Search for the cell housing the specified text and yield its (X, Y) center coordinate. 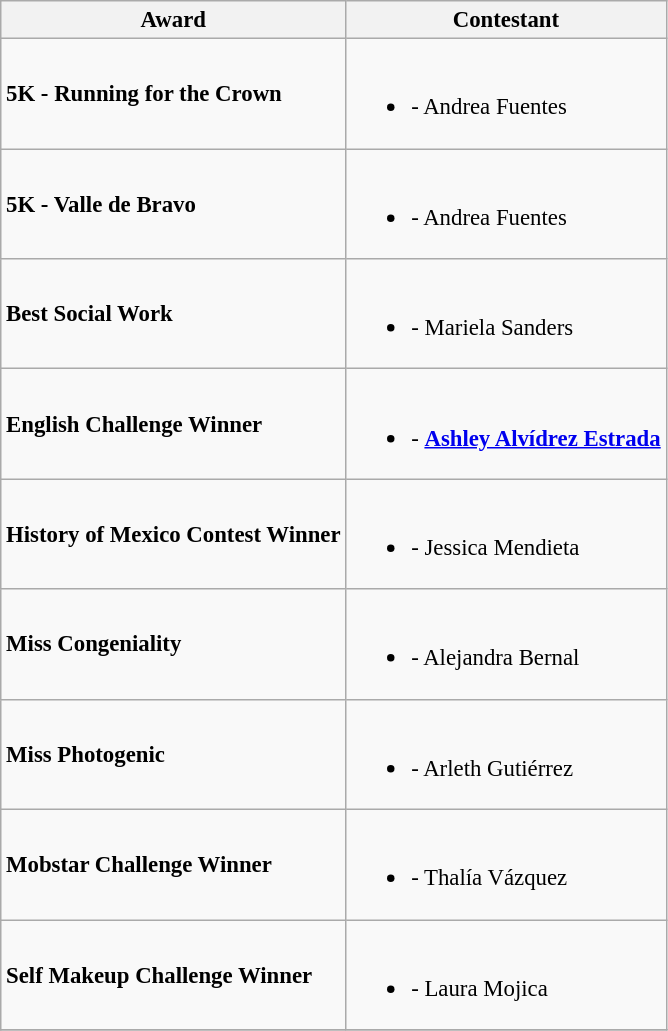
Self Makeup Challenge Winner (174, 975)
Best Social Work (174, 314)
- Alejandra Bernal (506, 644)
Award (174, 20)
English Challenge Winner (174, 424)
Contestant (506, 20)
- Arleth Gutiérrez (506, 754)
- Ashley Alvídrez Estrada (506, 424)
History of Mexico Contest Winner (174, 534)
5K - Running for the Crown (174, 94)
- Mariela Sanders (506, 314)
Miss Congeniality (174, 644)
5K - Valle de Bravo (174, 204)
Miss Photogenic (174, 754)
Mobstar Challenge Winner (174, 865)
- Jessica Mendieta (506, 534)
- Laura Mojica (506, 975)
- Thalía Vázquez (506, 865)
